Determine the (x, y) coordinate at the center of the cell enclosing the given text.  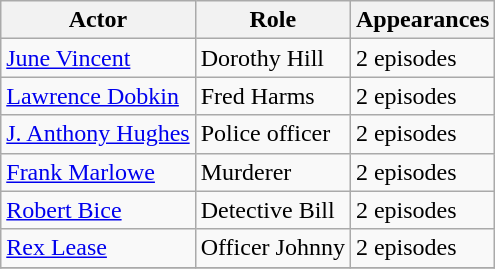
Officer Johnny (272, 248)
Dorothy Hill (272, 58)
June Vincent (98, 58)
Police officer (272, 134)
Robert Bice (98, 210)
Frank Marlowe (98, 172)
J. Anthony Hughes (98, 134)
Role (272, 20)
Murderer (272, 172)
Fred Harms (272, 96)
Detective Bill (272, 210)
Lawrence Dobkin (98, 96)
Appearances (422, 20)
Actor (98, 20)
Rex Lease (98, 248)
